Scan for the cell matching the given text and deliver its [X, Y] coordinate at center. 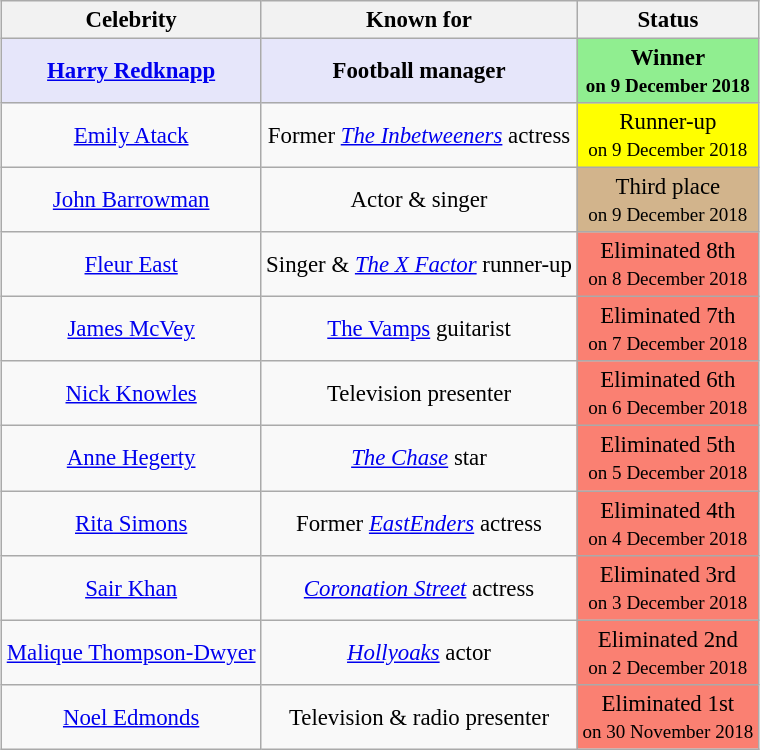
Eliminated 4thon 4 December 2018 [668, 522]
Television & radio presenter [419, 716]
Television presenter [419, 394]
Football manager [419, 70]
John Barrowman [130, 200]
Third placeon 9 December 2018 [668, 200]
James McVey [130, 330]
Rita Simons [130, 522]
Runner-upon 9 December 2018 [668, 136]
Malique Thompson-Dwyer [130, 652]
Sair Khan [130, 588]
Known for [419, 20]
Eliminated 7thon 7 December 2018 [668, 330]
Nick Knowles [130, 394]
Eliminated 6thon 6 December 2018 [668, 394]
Eliminated 2ndon 2 December 2018 [668, 652]
Emily Atack [130, 136]
Status [668, 20]
Winneron 9 December 2018 [668, 70]
Former The Inbetweeners actress [419, 136]
Celebrity [130, 20]
Anne Hegerty [130, 458]
Eliminated 3rdon 3 December 2018 [668, 588]
Hollyoaks actor [419, 652]
Singer & The X Factor runner-up [419, 264]
Eliminated 1ston 30 November 2018 [668, 716]
The Chase star [419, 458]
Eliminated 8thon 8 December 2018 [668, 264]
Noel Edmonds [130, 716]
The Vamps guitarist [419, 330]
Actor & singer [419, 200]
Eliminated 5thon 5 December 2018 [668, 458]
Former EastEnders actress [419, 522]
Harry Redknapp [130, 70]
Fleur East [130, 264]
Coronation Street actress [419, 588]
